Return [x, y] of the center of cell containing provided text 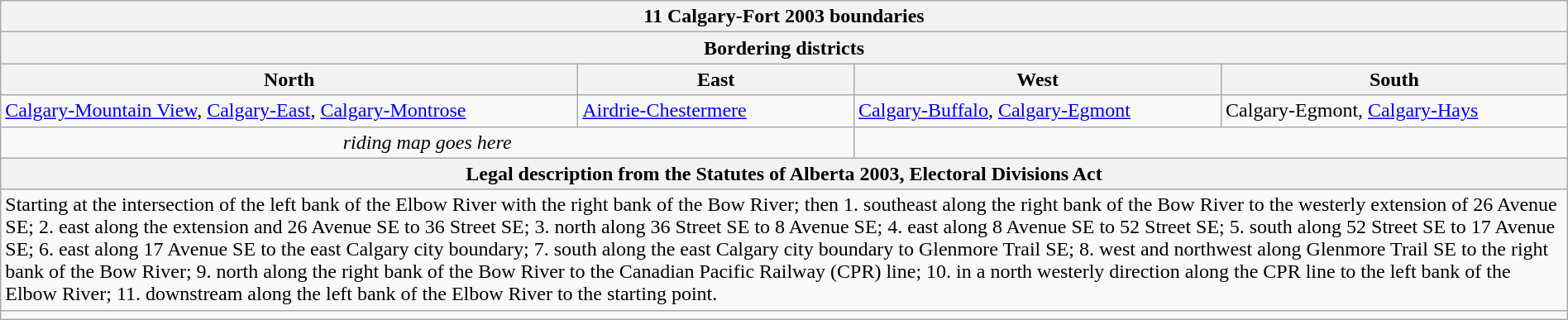
South [1394, 79]
Calgary-Egmont, Calgary-Hays [1394, 111]
11 Calgary-Fort 2003 boundaries [784, 17]
Calgary-Mountain View, Calgary-East, Calgary-Montrose [289, 111]
Legal description from the Statutes of Alberta 2003, Electoral Divisions Act [784, 174]
Calgary-Buffalo, Calgary-Egmont [1038, 111]
riding map goes here [428, 142]
Bordering districts [784, 48]
Airdrie-Chestermere [716, 111]
West [1038, 79]
North [289, 79]
East [716, 79]
